Pinpoint the cell where the given text exists, returning its (X, Y) midpoint coordinate. 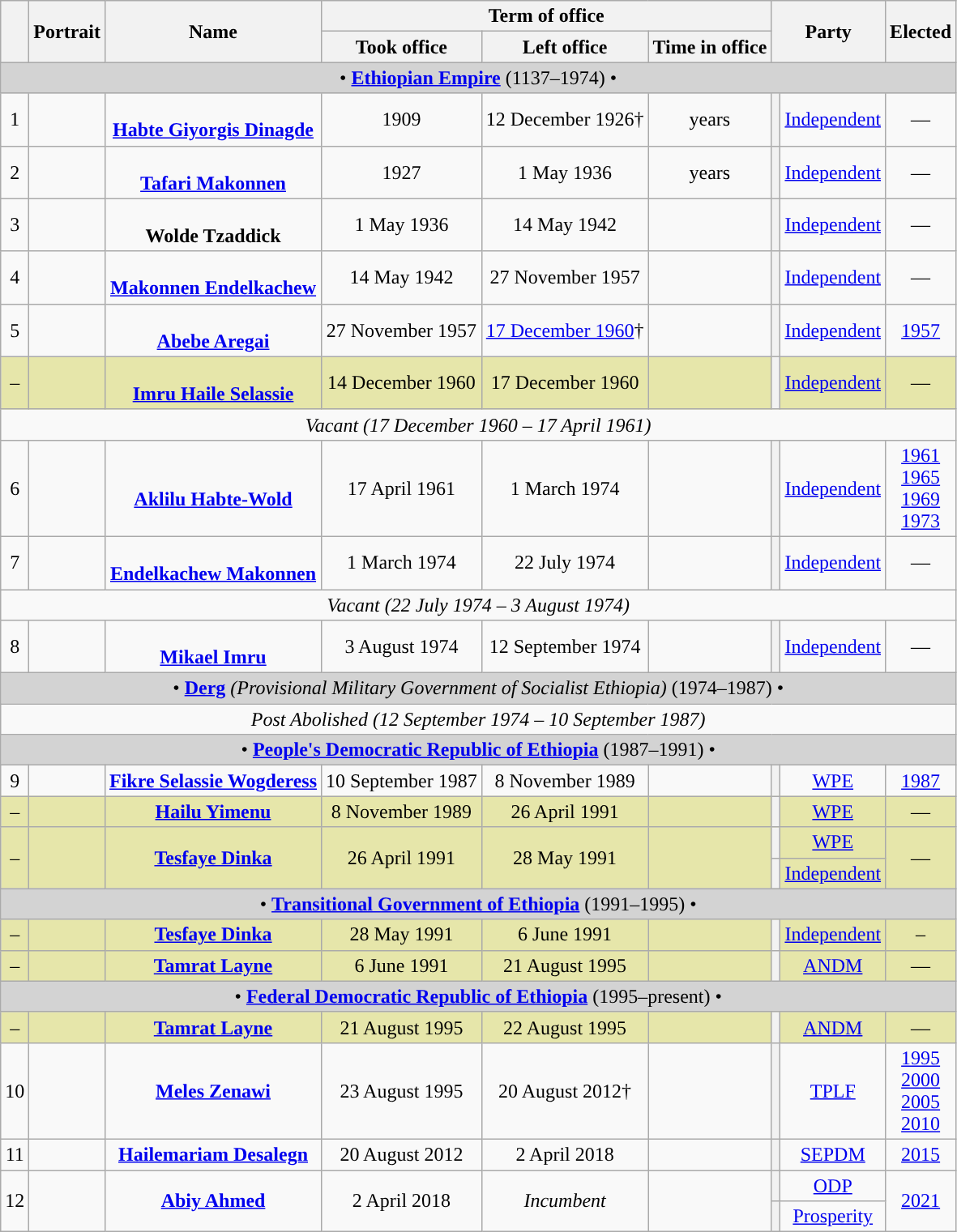
Party (828, 32)
7 (15, 562)
Makonnen Endelkachew (212, 277)
8 (15, 646)
Mikael Imru (212, 646)
2 (15, 172)
1987 (921, 781)
TPLF (833, 1090)
Name (212, 32)
Wolde Tzaddick (212, 225)
1957 (921, 330)
3 (15, 225)
17 April 1961 (402, 488)
5 (15, 330)
2021 (921, 1200)
Abebe Aregai (212, 330)
SEPDM (833, 1154)
22 July 1974 (565, 562)
1961196519691973 (921, 488)
1995200020052010 (921, 1090)
Hailemariam Desalegn (212, 1154)
• Ethiopian Empire (1137–1974) • (478, 78)
1909 (402, 120)
2015 (921, 1154)
Hailu Yimenu (212, 812)
6 (15, 488)
Portrait (67, 32)
17 December 1960 (565, 382)
• Derg (Provisional Military Government of Socialist Ethiopia) (1974–1987) • (478, 688)
1 (15, 120)
20 August 2012 (402, 1154)
ODP (833, 1185)
Fikre Selassie Wogderess (212, 781)
9 (15, 781)
Time in office (710, 47)
1927 (402, 172)
12 (15, 1200)
Term of office (546, 16)
20 August 2012† (565, 1090)
Tafari Makonnen (212, 172)
12 September 1974 (565, 646)
Elected (921, 32)
Imru Haile Selassie (212, 382)
Post Abolished (12 September 1974 – 10 September 1987) (478, 719)
Vacant (22 July 1974 – 3 August 1974) (478, 605)
• Transitional Government of Ethiopia (1991–1995) • (478, 904)
Vacant (17 December 1960 – 17 April 1961) (478, 424)
Took office (402, 47)
17 December 1960† (565, 330)
10 (15, 1090)
22 August 1995 (565, 1027)
4 (15, 277)
10 September 1987 (402, 781)
Aklilu Habte-Wold (212, 488)
14 December 1960 (402, 382)
• Federal Democratic Republic of Ethiopia (1995–present) • (478, 996)
Abiy Ahmed (212, 1200)
3 August 1974 (402, 646)
Left office (565, 47)
• People's Democratic Republic of Ethiopia (1987–1991) • (478, 750)
23 August 1995 (402, 1090)
Prosperity (833, 1217)
Incumbent (565, 1200)
Meles Zenawi (212, 1090)
11 (15, 1154)
Habte Giyorgis Dinagde (212, 120)
Endelkachew Makonnen (212, 562)
12 December 1926† (565, 120)
